Detect which cell encompasses the target text, then output its (x, y) center coordinate. 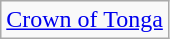
Crown of Tonga (85, 20)
